Capture the cell that displays the provided text and extract its [x, y] central coordinate. 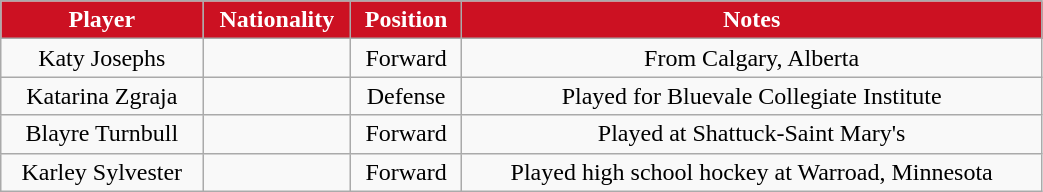
Position [406, 20]
Katy Josephs [102, 58]
Karley Sylvester [102, 172]
From Calgary, Alberta [752, 58]
Player [102, 20]
Played at Shattuck-Saint Mary's [752, 134]
Notes [752, 20]
Played high school hockey at Warroad, Minnesota [752, 172]
Katarina Zgraja [102, 96]
Defense [406, 96]
Blayre Turnbull [102, 134]
Nationality [277, 20]
Played for Bluevale Collegiate Institute [752, 96]
